Scan for the cell matching the given text and deliver its (x, y) coordinate at center. 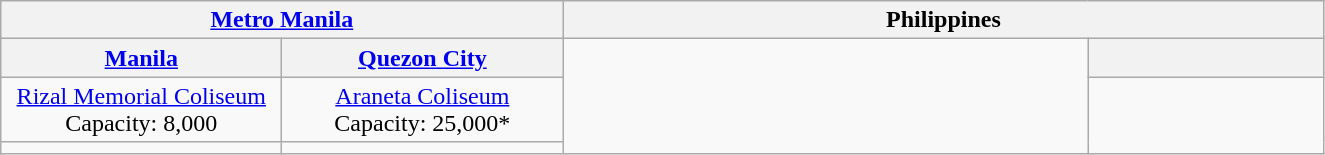
Araneta ColiseumCapacity: 25,000* (422, 110)
Metro Manila (282, 20)
Quezon City (422, 58)
Philippines (944, 20)
Manila (142, 58)
Rizal Memorial ColiseumCapacity: 8,000 (142, 110)
